Search for the cell housing the specified text and yield its (X, Y) center coordinate. 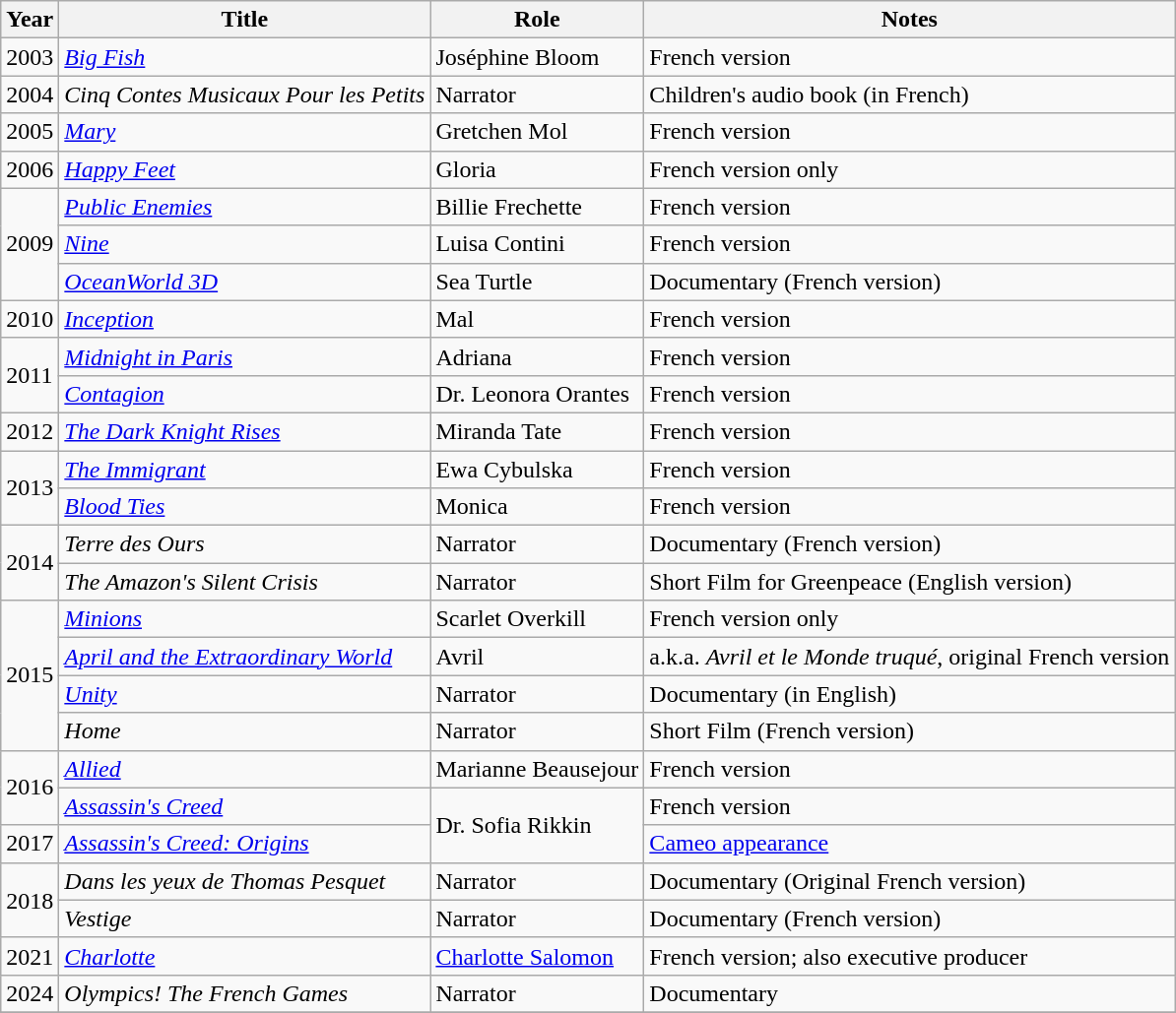
Adriana (538, 356)
Marianne Beausejour (538, 769)
Happy Feet (244, 169)
Big Fish (244, 57)
2024 (30, 993)
The Immigrant (244, 470)
a.k.a. Avril et le Monde truqué, original French version (910, 657)
Gretchen Mol (538, 132)
Sea Turtle (538, 282)
Gloria (538, 169)
2015 (30, 675)
Allied (244, 769)
Vestige (244, 918)
2005 (30, 132)
Joséphine Bloom (538, 57)
2010 (30, 319)
2013 (30, 488)
2021 (30, 956)
Documentary (in English) (910, 694)
2003 (30, 57)
Children's audio book (in French) (910, 95)
Cinq Contes Musicaux Pour les Petits (244, 95)
2009 (30, 244)
French version; also executive producer (910, 956)
Miranda Tate (538, 431)
2014 (30, 563)
Contagion (244, 394)
Billie Frechette (538, 207)
Terre des Ours (244, 544)
Cameo appearance (910, 844)
Luisa Contini (538, 244)
2012 (30, 431)
Home (244, 731)
Documentary (Original French version) (910, 881)
Assassin's Creed: Origins (244, 844)
Nine (244, 244)
Monica (538, 507)
OceanWorld 3D (244, 282)
Blood Ties (244, 507)
Dr. Sofia Rikkin (538, 825)
2017 (30, 844)
2011 (30, 375)
Inception (244, 319)
Scarlet Overkill (538, 619)
Short Film for Greenpeace (English version) (910, 582)
Charlotte Salomon (538, 956)
The Amazon's Silent Crisis (244, 582)
Olympics! The French Games (244, 993)
Charlotte (244, 956)
The Dark Knight Rises (244, 431)
2016 (30, 788)
Notes (910, 20)
Minions (244, 619)
Title (244, 20)
Dr. Leonora Orantes (538, 394)
Public Enemies (244, 207)
Role (538, 20)
Year (30, 20)
2018 (30, 900)
Mary (244, 132)
April and the Extraordinary World (244, 657)
Dans les yeux de Thomas Pesquet (244, 881)
Documentary (910, 993)
Unity (244, 694)
Midnight in Paris (244, 356)
Short Film (French version) (910, 731)
Mal (538, 319)
Ewa Cybulska (538, 470)
2006 (30, 169)
Assassin's Creed (244, 806)
Avril (538, 657)
2004 (30, 95)
